Extract the [X, Y] coordinate from the center of the cell holding the provided text.  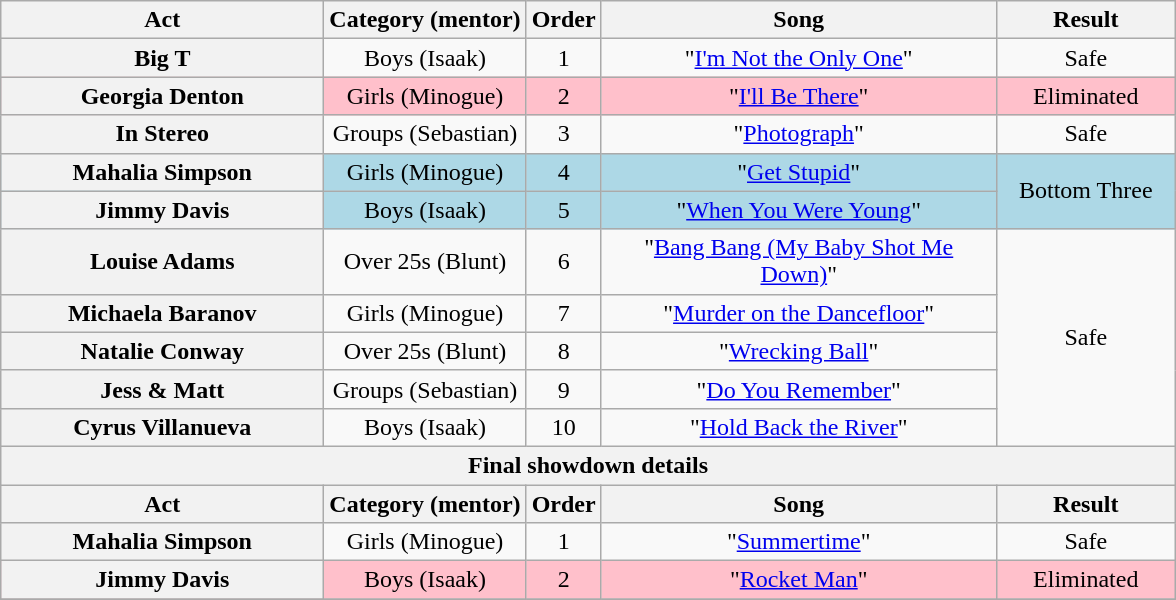
"I'm Not the Only One" [798, 58]
"Bang Bang (My Baby Shot Me Down)" [798, 262]
Cyrus Villanueva [162, 427]
"Rocket Man" [798, 580]
"Photograph" [798, 134]
Big T [162, 58]
"Do You Remember" [798, 389]
"Summertime" [798, 542]
Bottom Three [1086, 191]
8 [564, 351]
"Hold Back the River" [798, 427]
4 [564, 172]
Final showdown details [588, 465]
9 [564, 389]
Natalie Conway [162, 351]
3 [564, 134]
6 [564, 262]
In Stereo [162, 134]
"When You Were Young" [798, 210]
Jess & Matt [162, 389]
Georgia Denton [162, 96]
7 [564, 313]
"Get Stupid" [798, 172]
10 [564, 427]
"I'll Be There" [798, 96]
5 [564, 210]
Michaela Baranov [162, 313]
"Murder on the Dancefloor" [798, 313]
Louise Adams [162, 262]
"Wrecking Ball" [798, 351]
